Scan for the cell matching the given text and deliver its (X, Y) coordinate at center. 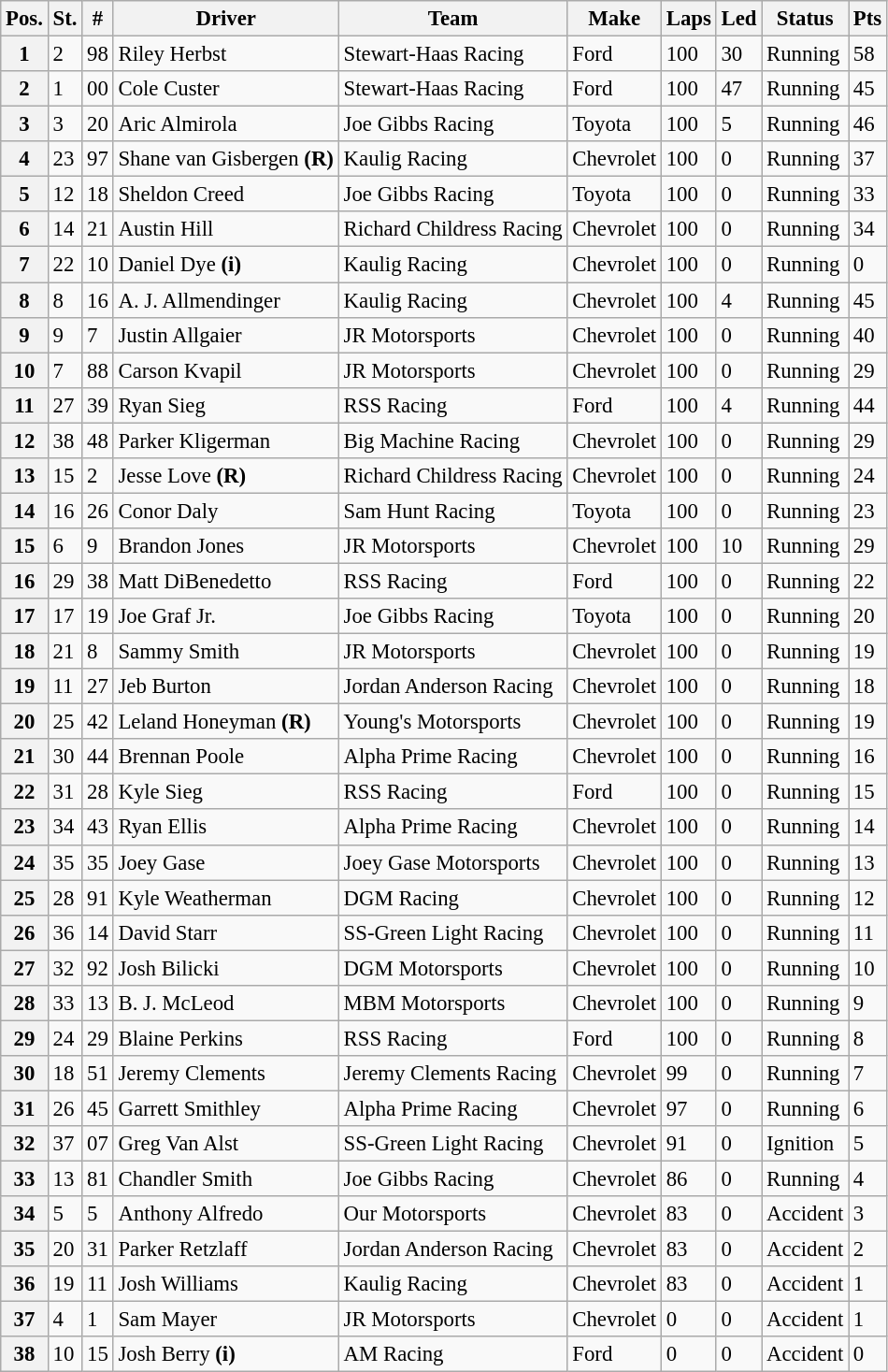
58 (867, 54)
Shane van Gisbergen (R) (226, 159)
Jeremy Clements Racing (452, 1074)
Greg Van Alst (226, 1144)
Sam Hunt Racing (452, 511)
39 (97, 405)
Riley Herbst (226, 54)
Matt DiBenedetto (226, 581)
Ignition (806, 1144)
MBM Motorsports (452, 1004)
48 (97, 440)
David Starr (226, 932)
Brennan Poole (226, 757)
Parker Retzlaff (226, 1249)
40 (867, 335)
# (97, 19)
Carson Kvapil (226, 370)
Kyle Weatherman (226, 898)
Our Motorsports (452, 1214)
88 (97, 370)
Team (452, 19)
86 (688, 1179)
43 (97, 828)
Pos. (24, 19)
Chandler Smith (226, 1179)
Brandon Jones (226, 546)
Parker Kligerman (226, 440)
Daniel Dye (i) (226, 265)
Conor Daly (226, 511)
DGM Racing (452, 898)
Sheldon Creed (226, 195)
Austin Hill (226, 229)
Leland Honeyman (R) (226, 722)
81 (97, 1179)
Joey Gase (226, 862)
07 (97, 1144)
Ryan Sieg (226, 405)
Justin Allgaier (226, 335)
Ryan Ellis (226, 828)
Jeremy Clements (226, 1074)
Big Machine Racing (452, 440)
DGM Motorsports (452, 968)
Garrett Smithley (226, 1108)
Aric Almirola (226, 124)
Joe Graf Jr. (226, 616)
Sammy Smith (226, 652)
Jesse Love (R) (226, 476)
47 (738, 89)
Make (614, 19)
Anthony Alfredo (226, 1214)
Josh Bilicki (226, 968)
Blaine Perkins (226, 1038)
51 (97, 1074)
Josh Williams (226, 1284)
Led (738, 19)
42 (97, 722)
Young's Motorsports (452, 722)
B. J. McLeod (226, 1004)
A. J. Allmendinger (226, 300)
Kyle Sieg (226, 792)
99 (688, 1074)
Jeb Burton (226, 686)
92 (97, 968)
Sam Mayer (226, 1320)
St. (65, 19)
46 (867, 124)
00 (97, 89)
Driver (226, 19)
Laps (688, 19)
98 (97, 54)
Status (806, 19)
Cole Custer (226, 89)
Pts (867, 19)
Joey Gase Motorsports (452, 862)
